Identify which cell holds the provided text, then report its [X, Y] central coordinate. 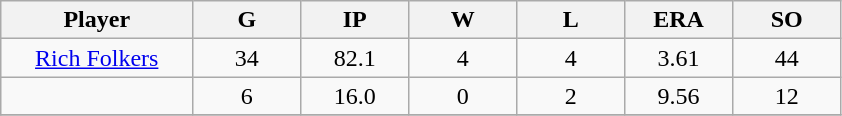
G [247, 20]
Player [97, 20]
L [571, 20]
34 [247, 58]
2 [571, 96]
6 [247, 96]
W [463, 20]
Rich Folkers [97, 58]
9.56 [679, 96]
0 [463, 96]
ERA [679, 20]
44 [787, 58]
16.0 [355, 96]
82.1 [355, 58]
3.61 [679, 58]
SO [787, 20]
12 [787, 96]
IP [355, 20]
